Return the (X, Y) coordinate for the center point of the cell that contains the specified text.  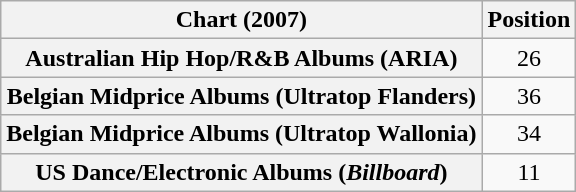
Position (529, 20)
Australian Hip Hop/R&B Albums (ARIA) (242, 58)
36 (529, 96)
Belgian Midprice Albums (Ultratop Wallonia) (242, 134)
34 (529, 134)
11 (529, 172)
US Dance/Electronic Albums (Billboard) (242, 172)
Chart (2007) (242, 20)
Belgian Midprice Albums (Ultratop Flanders) (242, 96)
26 (529, 58)
